Locate the cell with the specified text and output its [x, y] center coordinate. 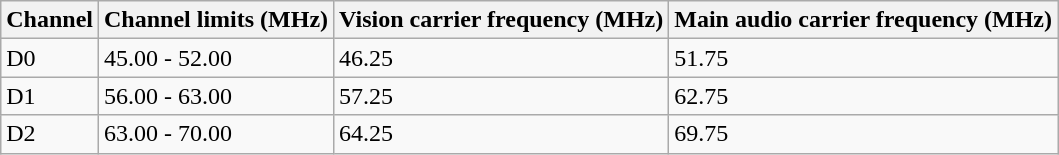
45.00 - 52.00 [216, 58]
Main audio carrier frequency (MHz) [864, 20]
56.00 - 63.00 [216, 96]
69.75 [864, 134]
Vision carrier frequency (MHz) [502, 20]
64.25 [502, 134]
D1 [50, 96]
D2 [50, 134]
62.75 [864, 96]
Channel [50, 20]
51.75 [864, 58]
57.25 [502, 96]
D0 [50, 58]
63.00 - 70.00 [216, 134]
Channel limits (MHz) [216, 20]
46.25 [502, 58]
